Capture the cell that displays the provided text and extract its (x, y) central coordinate. 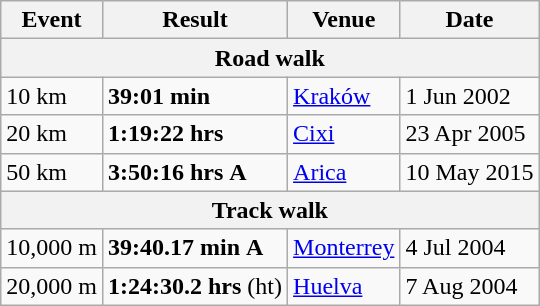
Road walk (270, 58)
1 Jun 2002 (470, 96)
Track walk (270, 210)
Arica (344, 172)
Date (470, 20)
20 km (52, 134)
20,000 m (52, 286)
Event (52, 20)
Huelva (344, 286)
10 May 2015 (470, 172)
10,000 m (52, 248)
50 km (52, 172)
Monterrey (344, 248)
3:50:16 hrs A (194, 172)
1:24:30.2 hrs (ht) (194, 286)
39:01 min (194, 96)
23 Apr 2005 (470, 134)
Kraków (344, 96)
Result (194, 20)
7 Aug 2004 (470, 286)
1:19:22 hrs (194, 134)
39:40.17 min A (194, 248)
10 km (52, 96)
Cixi (344, 134)
4 Jul 2004 (470, 248)
Venue (344, 20)
